Identify which cell holds the provided text, then report its [x, y] central coordinate. 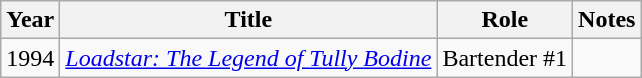
Title [248, 20]
Bartender #1 [505, 58]
1994 [30, 58]
Loadstar: The Legend of Tully Bodine [248, 58]
Notes [607, 20]
Year [30, 20]
Role [505, 20]
